For the text-containing cell, return its midpoint in [X, Y] coordinate format. 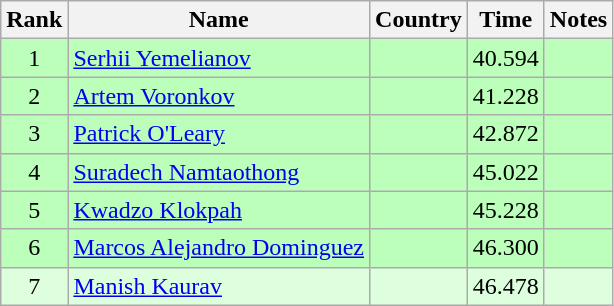
7 [34, 286]
45.228 [506, 210]
3 [34, 134]
42.872 [506, 134]
Marcos Alejandro Dominguez [219, 248]
6 [34, 248]
1 [34, 58]
Artem Voronkov [219, 96]
Patrick O'Leary [219, 134]
Time [506, 20]
Kwadzo Klokpah [219, 210]
5 [34, 210]
Notes [578, 20]
4 [34, 172]
Serhii Yemelianov [219, 58]
46.478 [506, 286]
40.594 [506, 58]
41.228 [506, 96]
Name [219, 20]
45.022 [506, 172]
Suradech Namtaothong [219, 172]
46.300 [506, 248]
Country [419, 20]
2 [34, 96]
Rank [34, 20]
Manish Kaurav [219, 286]
